Detect which cell encompasses the target text, then output its [X, Y] center coordinate. 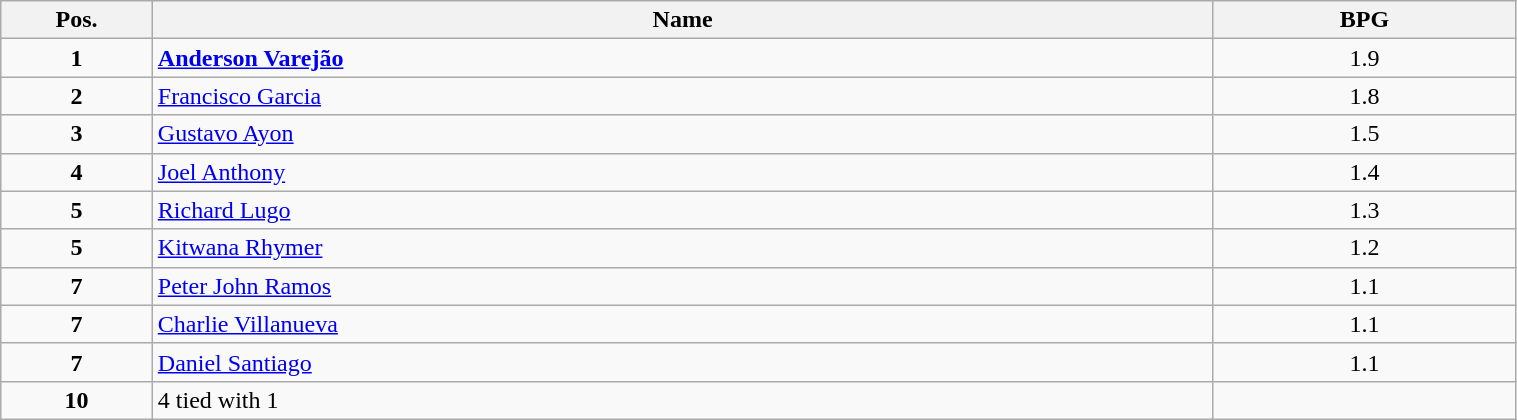
1.8 [1364, 96]
Name [682, 20]
Richard Lugo [682, 210]
1.4 [1364, 172]
BPG [1364, 20]
Gustavo Ayon [682, 134]
Charlie Villanueva [682, 324]
2 [77, 96]
Kitwana Rhymer [682, 248]
1.5 [1364, 134]
4 tied with 1 [682, 400]
1.9 [1364, 58]
Francisco Garcia [682, 96]
Anderson Varejão [682, 58]
1.3 [1364, 210]
Peter John Ramos [682, 286]
Pos. [77, 20]
10 [77, 400]
1 [77, 58]
Joel Anthony [682, 172]
3 [77, 134]
Daniel Santiago [682, 362]
1.2 [1364, 248]
4 [77, 172]
